Identify which cell holds the provided text, then report its [X, Y] central coordinate. 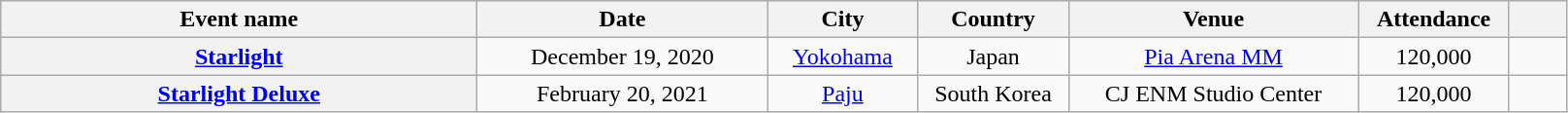
Starlight Deluxe [239, 94]
Attendance [1434, 19]
Pia Arena MM [1213, 56]
Yokohama [842, 56]
Event name [239, 19]
February 20, 2021 [623, 94]
Venue [1213, 19]
CJ ENM Studio Center [1213, 94]
Country [994, 19]
Date [623, 19]
Starlight [239, 56]
Japan [994, 56]
December 19, 2020 [623, 56]
City [842, 19]
South Korea [994, 94]
Paju [842, 94]
